Return the [X, Y] coordinate for the center point of the cell that contains the specified text.  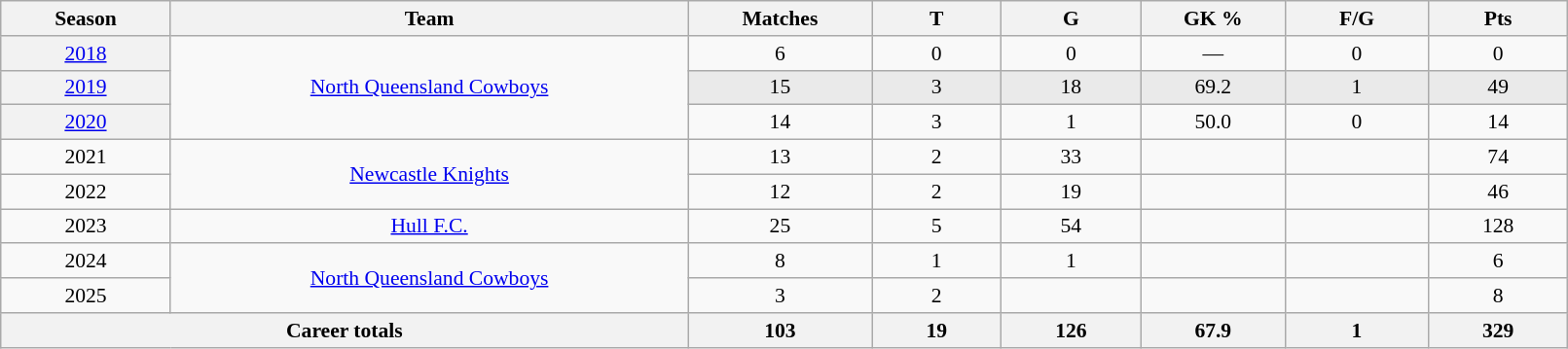
50.0 [1213, 122]
2023 [86, 227]
2019 [86, 87]
18 [1071, 87]
Career totals [345, 331]
Matches [781, 18]
46 [1497, 192]
T [936, 18]
F/G [1357, 18]
2024 [86, 262]
67.9 [1213, 331]
103 [781, 331]
74 [1497, 157]
Hull F.C. [429, 227]
5 [936, 227]
54 [1071, 227]
128 [1497, 227]
Season [86, 18]
Pts [1497, 18]
GK % [1213, 18]
2022 [86, 192]
2018 [86, 53]
15 [781, 87]
— [1213, 53]
25 [781, 227]
33 [1071, 157]
12 [781, 192]
2020 [86, 122]
329 [1497, 331]
2025 [86, 296]
2021 [86, 157]
13 [781, 157]
126 [1071, 331]
49 [1497, 87]
Newcastle Knights [429, 175]
69.2 [1213, 87]
Team [429, 18]
G [1071, 18]
